Return the (X, Y) coordinate for the center point of the cell that contains the specified text.  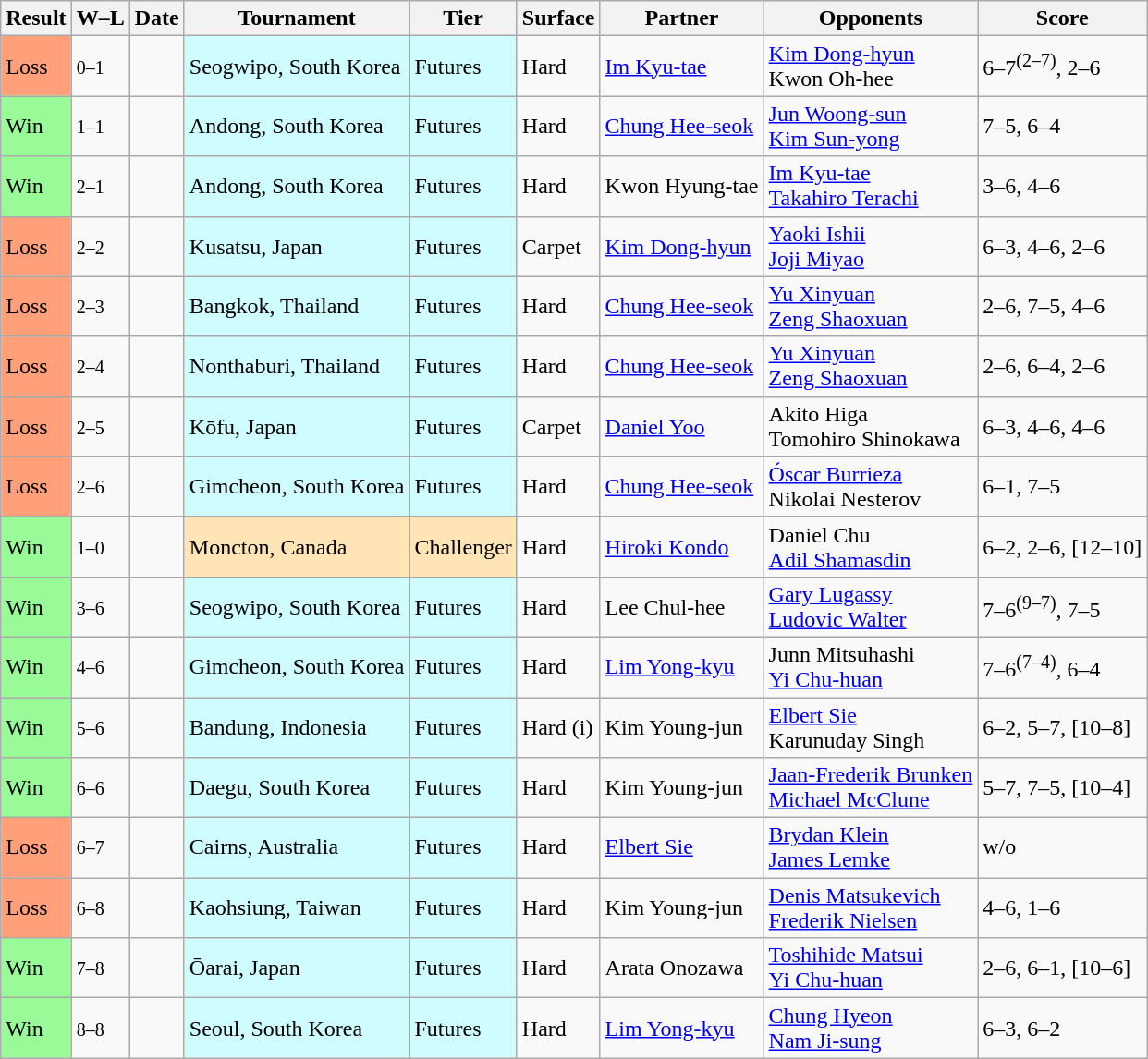
Yaoki Ishii Joji Miyao (871, 246)
Tier (463, 18)
6–8 (100, 907)
6–6 (100, 787)
8–8 (100, 1028)
Ōarai, Japan (297, 968)
Akito Higa Tomohiro Shinokawa (871, 427)
Toshihide Matsui Yi Chu-huan (871, 968)
2–6 (100, 486)
Kusatsu, Japan (297, 246)
Elbert Sie Karunuday Singh (871, 726)
Kim Dong-hyun Kwon Oh-hee (871, 67)
2–6, 6–1, [10–6] (1063, 968)
6–3, 4–6, 2–6 (1063, 246)
Tournament (297, 18)
Score (1063, 18)
Elbert Sie (682, 848)
0–1 (100, 67)
Kaohsiung, Taiwan (297, 907)
Hiroki Kondo (682, 547)
Denis Matsukevich Frederik Nielsen (871, 907)
Bandung, Indonesia (297, 726)
7–6(7–4), 6–4 (1063, 667)
Nonthaburi, Thailand (297, 366)
Brydan Klein James Lemke (871, 848)
Kim Dong-hyun (682, 246)
5–6 (100, 726)
Daegu, South Korea (297, 787)
6–3, 4–6, 4–6 (1063, 427)
Bangkok, Thailand (297, 307)
Result (36, 18)
Lee Chul-hee (682, 606)
6–7 (100, 848)
Moncton, Canada (297, 547)
Im Kyu-tae Takahiro Terachi (871, 187)
2–1 (100, 187)
Challenger (463, 547)
2–2 (100, 246)
1–0 (100, 547)
7–6(9–7), 7–5 (1063, 606)
Óscar Burrieza Nikolai Nesterov (871, 486)
2–6, 7–5, 4–6 (1063, 307)
1–1 (100, 126)
Date (157, 18)
Jaan-Frederik Brunken Michael McClune (871, 787)
w/o (1063, 848)
Daniel Yoo (682, 427)
7–8 (100, 968)
6–1, 7–5 (1063, 486)
Seoul, South Korea (297, 1028)
Im Kyu-tae (682, 67)
Junn Mitsuhashi Yi Chu-huan (871, 667)
W–L (100, 18)
Partner (682, 18)
Opponents (871, 18)
6–3, 6–2 (1063, 1028)
6–7(2–7), 2–6 (1063, 67)
Hard (i) (558, 726)
2–4 (100, 366)
4–6, 1–6 (1063, 907)
Jun Woong-sun Kim Sun-yong (871, 126)
3–6, 4–6 (1063, 187)
Arata Onozawa (682, 968)
7–5, 6–4 (1063, 126)
6–2, 2–6, [12–10] (1063, 547)
6–2, 5–7, [10–8] (1063, 726)
Gary Lugassy Ludovic Walter (871, 606)
Cairns, Australia (297, 848)
2–3 (100, 307)
4–6 (100, 667)
2–6, 6–4, 2–6 (1063, 366)
Chung Hyeon Nam Ji-sung (871, 1028)
Surface (558, 18)
Kwon Hyung-tae (682, 187)
5–7, 7–5, [10–4] (1063, 787)
2–5 (100, 427)
Kōfu, Japan (297, 427)
3–6 (100, 606)
Daniel Chu Adil Shamasdin (871, 547)
